Capture the cell that displays the provided text and extract its (x, y) central coordinate. 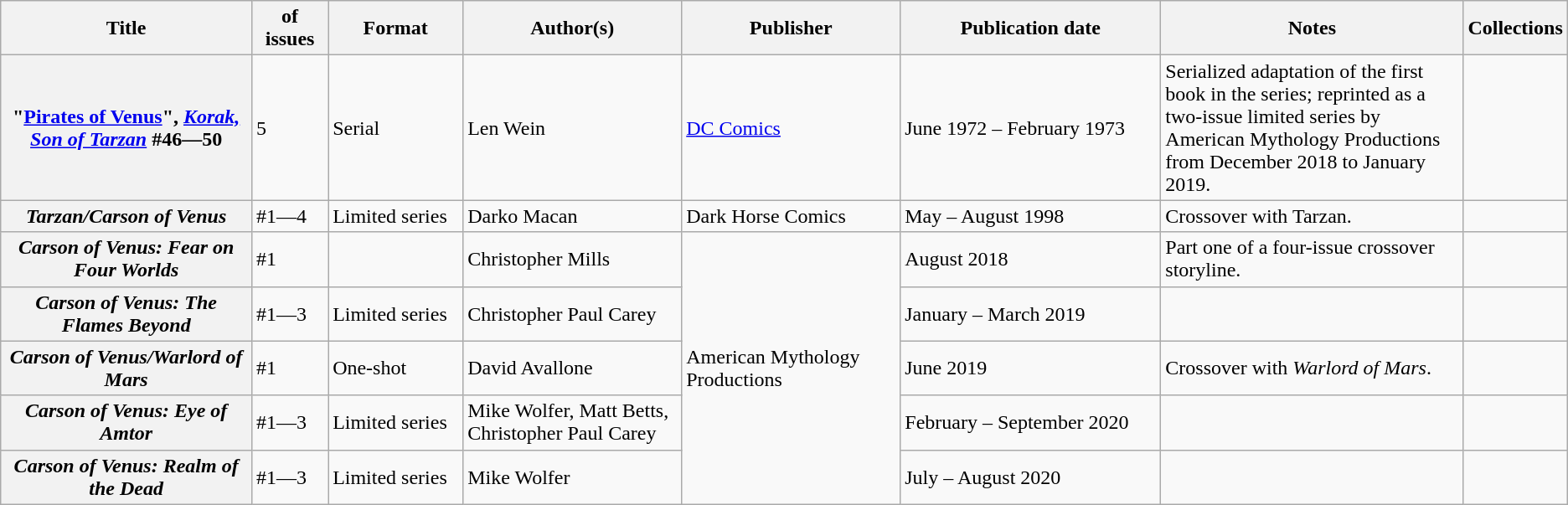
Crossover with Tarzan. (1312, 216)
January – March 2019 (1030, 313)
Carson of Venus/Warlord of Mars (126, 368)
Mike Wolfer, Matt Betts, Christopher Paul Carey (573, 422)
Tarzan/Carson of Venus (126, 216)
Publication date (1030, 28)
Mike Wolfer (573, 477)
Carson of Venus: Fear on Four Worlds (126, 260)
Publisher (791, 28)
Crossover with Warlord of Mars. (1312, 368)
Collections (1515, 28)
"Pirates of Venus", Korak, Son of Tarzan #46—50 (126, 127)
David Avallone (573, 368)
July – August 2020 (1030, 477)
Notes (1312, 28)
DC Comics (791, 127)
May – August 1998 (1030, 216)
Carson of Venus: The Flames Beyond (126, 313)
August 2018 (1030, 260)
#1—4 (290, 216)
Carson of Venus: Realm of the Dead (126, 477)
5 (290, 127)
Part one of a four-issue crossover storyline. (1312, 260)
Dark Horse Comics (791, 216)
Format (395, 28)
Christopher Mills (573, 260)
February – September 2020 (1030, 422)
Serial (395, 127)
Author(s) (573, 28)
of issues (290, 28)
Christopher Paul Carey (573, 313)
Darko Macan (573, 216)
American Mythology Productions (791, 368)
Carson of Venus: Eye of Amtor (126, 422)
Title (126, 28)
Len Wein (573, 127)
June 1972 – February 1973 (1030, 127)
One-shot (395, 368)
June 2019 (1030, 368)
